Detect which cell encompasses the target text, then output its [x, y] center coordinate. 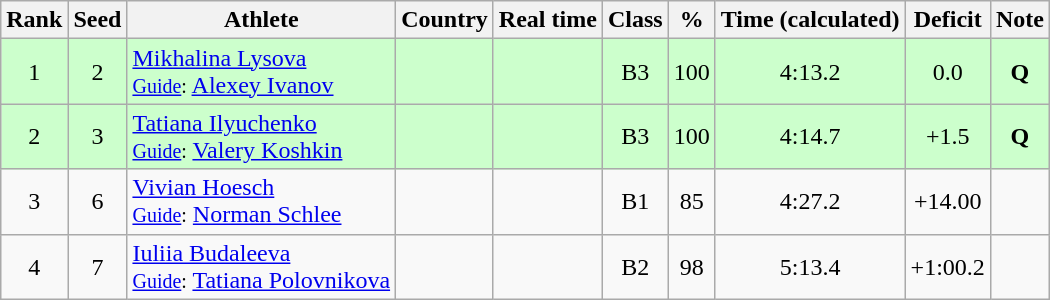
+1:00.2 [948, 266]
4:27.2 [810, 202]
Deficit [948, 20]
Mikhalina LysovaGuide: Alexey Ivanov [262, 72]
Vivian HoeschGuide: Norman Schlee [262, 202]
Class [635, 20]
+14.00 [948, 202]
Seed [98, 20]
Iuliia BudaleevaGuide: Tatiana Polovnikova [262, 266]
6 [98, 202]
1 [34, 72]
Country [445, 20]
4:13.2 [810, 72]
Athlete [262, 20]
Time (calculated) [810, 20]
% [692, 20]
Tatiana IlyuchenkoGuide: Valery Koshkin [262, 136]
85 [692, 202]
0.0 [948, 72]
B2 [635, 266]
Rank [34, 20]
5:13.4 [810, 266]
4:14.7 [810, 136]
+1.5 [948, 136]
7 [98, 266]
Real time [548, 20]
B1 [635, 202]
98 [692, 266]
Note [1020, 20]
4 [34, 266]
